Determine the [X, Y] coordinate at the center of the cell enclosing the given text.  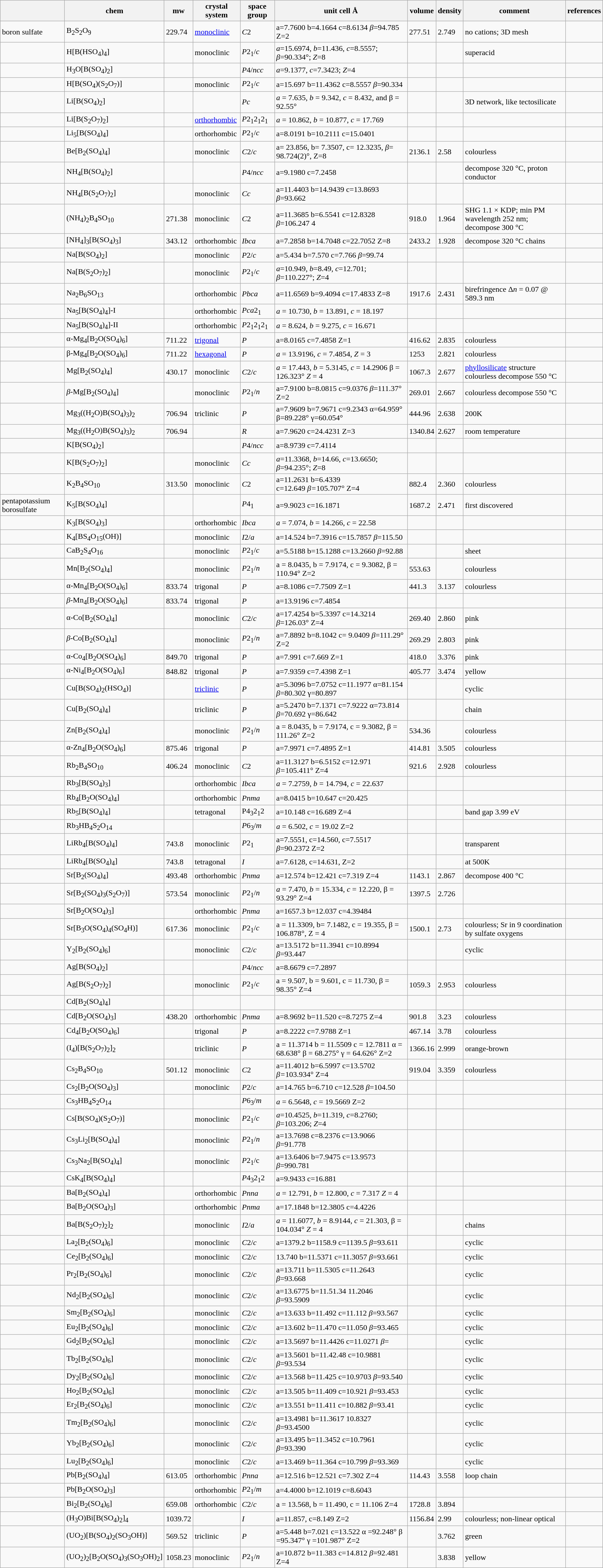
493.48 [178, 876]
3.474 [450, 671]
875.46 [178, 748]
Rb4[B2O(SO4)4] [115, 798]
Rb2B4SO10 [115, 766]
a=8.1086 c=7.7509 Z=1 [341, 586]
Mn[B2(SO4)4] [115, 569]
269.40 [422, 618]
decompose 320 °C, proton conductor [514, 173]
a=13.568 b=11.425 c=10.9703 β=93.540 [341, 1377]
a = 7.470, b = 15.334, c = 12.220, β = 93.29° Z=4 [341, 893]
a=10.872 b=11.383 c=14.812 β=92.481 Z=4 [341, 1557]
a=13.7698 c=8.2376 c=13.9066 β=91.778 [341, 1140]
573.54 [178, 893]
a = 10.862, b = 10.877, c = 17.769 [341, 120]
K5[B(SO4)4] [115, 505]
Na2B6SO13 [115, 294]
Dy2[B2(SO4)6] [115, 1377]
Sm2[B2(SO4)6] [115, 1313]
Lu2[B2(SO4)6] [115, 1461]
Cd[B2(SO4)4] [115, 1003]
a=8.0165 c=7.4858 Z=1 [341, 340]
Ba[B2(SO4)4] [115, 1193]
Cs3HB4S2O14 [115, 1102]
a=13.551 b=11.411 c=10.882 β=93.41 [341, 1405]
a=14.765 b=6.710 c=12.528 β=104.50 [341, 1087]
659.08 [178, 1504]
a= 23.856, b= 7.3507, c= 12.3235, β= 98.724(2)°, Z=8 [341, 151]
13.740 b=11.5371 c=11.3057 β=93.661 [341, 1257]
sheet [514, 551]
Ba[B2O(SO4)3] [115, 1207]
2.627 [450, 431]
Sr[B2O(SO4)3] [115, 911]
a=17.1848 b=12.3805 c=4.4226 [341, 1207]
α-Co4[B2O(SO4)6] [115, 657]
green [514, 1536]
3.838 [450, 1557]
a=5.2470 b=7.1371 c=7.9222 α=73.814 β=70.692 γ=86.642 [341, 710]
2.835 [450, 340]
(H3O)Bi[B(SO4)2]4 [115, 1519]
Ce2[B2(SO4)6] [115, 1257]
Cs2B4SO10 [115, 1070]
a=13.4981 b=11.3617 10.8327 β=93.4500 [341, 1423]
a=7.9100 b=8.0815 c=9.0376 β=111.37° Z=2 [341, 393]
Cu[B(SO4)2(HSO4)] [115, 689]
3.137 [450, 586]
848.82 [178, 671]
β-Co[B2(SO4)4] [115, 640]
a=13.6406 b=7.9475 c=13.9573 β=990.781 [341, 1161]
1156.84 [422, 1519]
Cd[B2O(SO4)3] [115, 1017]
β-Mg4[B2O(SO4)6] [115, 354]
405.77 [422, 671]
901.8 [422, 1017]
a = 11.6077, b = 8.9144, c = 21.303, β = 104.034° Z = 4 [341, 1225]
a=8.9692 b=11.520 c=8.7275 Z=4 [341, 1017]
277.51 [422, 32]
a=4.4000 b=12.1019 c=8.6043 [341, 1490]
K[B(S2O7)2] [115, 463]
1.928 [450, 241]
2.999 [450, 1049]
Bi2[B2(SO4)6] [115, 1504]
1500.1 [422, 929]
Li[B(SO4)2] [115, 102]
a=9.9023 c=16.1871 [341, 505]
Ba[B(S2O7)2]2 [115, 1225]
colourless; non-linear optical [514, 1519]
Cs3Li2[B(SO4)4] [115, 1140]
a = 12.791, b = 12.800, c = 7.317 Z = 4 [341, 1193]
a=17.4254 b=5.3397 c=14.3214 β=126.03° Z=4 [341, 618]
first discovered [514, 505]
NH4[B(S2O7)2] [115, 193]
406.24 [178, 766]
2.928 [450, 766]
1143.1 [422, 876]
colourless; Sr in 9 coordination by sulfate oxygens [514, 929]
α-Co[B2(SO4)4] [115, 618]
a = 8.624, b = 9.275, c = 16.671 [341, 326]
P41 [257, 505]
a=11.4012 b=6.5997 c=13.5702 β=103.934° Z=4 [341, 1070]
volume [422, 11]
Cs3Na2[B(SO4)4] [115, 1161]
a=7.6128, c=14.631, Z=2 [341, 862]
Na[B(SO4)2] [115, 255]
2.667 [450, 393]
613.05 [178, 1476]
Er2[B2(SO4)6] [115, 1405]
a=7.7600 b=4.1664 c=8.6134 β=94.785 Z=2 [341, 32]
a=13.505 b=11.409 c=10.921 β=93.453 [341, 1391]
a=10.4525, b=11.319, c=8.2760; β=103.206; Z=4 [341, 1119]
Cu[B2(SO4)4] [115, 710]
R [257, 431]
3.894 [450, 1504]
438.20 [178, 1017]
3.762 [450, 1536]
269.01 [422, 393]
229.74 [178, 32]
H[B(SO4)(S2O7)] [115, 84]
2.860 [450, 618]
2.953 [450, 985]
2.73 [450, 929]
418.0 [422, 657]
467.14 [422, 1031]
hexagonal [216, 354]
K4[BS4O15(OH)] [115, 537]
2.360 [450, 484]
comment [514, 11]
921.6 [422, 766]
a = 17.443, b = 5.3145, c = 14.2906 β = 126.323° Z = 4 [341, 372]
3.558 [450, 1476]
269.29 [422, 640]
343.12 [178, 241]
1728.8 [422, 1504]
a=11.3685 b=6.5541 c=12.8328 β=106.247 4 [341, 219]
a=11.3368, b=14.66, c=13.6650; β=94.235°; Z=8 [341, 463]
density [450, 11]
Sr[B2(SO4)4] [115, 876]
a=13.5601 b=11.42.48 c=10.9881 β=93.534 [341, 1359]
a = 8.0435, b = 7.9174, c = 9.3082, β = 110.94° Z=2 [341, 569]
1917.6 [422, 294]
a=7.9971 c=7.4895 Z=1 [341, 748]
a=9.1980 c=7.2458 [341, 173]
chem [115, 11]
a=13.469 b=11.364 c=10.799 β=93.369 [341, 1461]
a=13.711 b=11.5305 c=11.2643 β=93.668 [341, 1275]
CsK4[B(SO4)4] [115, 1179]
unit cell Å [341, 11]
Rb3[B(SO4)3] [115, 784]
Y2[B2(SO4)6] [115, 950]
1059.3 [422, 985]
Tb2[B2(SO4)6] [115, 1359]
a = 7.635, b = 9.342, c = 8.432, and β = 92.55° [341, 102]
a=7.2858 b=14.7048 c=22.7052 Z=8 [341, 241]
a = 8.0435, b = 7.9174, c = 9.3082, β = 111.26° Z=2 [341, 731]
Rb5[B(SO4)4] [115, 812]
534.36 [422, 731]
β-Mg[B2(SO4)4] [115, 393]
a=13.633 b=11.492 c=11.112 β=93.567 [341, 1313]
Na[B(S2O7)2] [115, 272]
Ag[B(S2O7)2] [115, 985]
1058.23 [178, 1557]
3D network, like tectosilicate [514, 102]
a=5.5188 b=15.1288 c=13.2660 β=92.88 [341, 551]
1039.72 [178, 1519]
boron sulfate [33, 32]
Pr2[B2(SO4)6] [115, 1275]
decompose 320 °C chains [514, 241]
a=13.495 b=11.3452 c=10.7961 β=93.390 [341, 1444]
2.821 [450, 354]
a=8.9739 c=7.4114 [341, 445]
a=8.0191 b=10.2111 c=15.0401 [341, 134]
Gd2[B2(SO4)6] [115, 1342]
a=7.9609 b=7.9671 c=9.2343 α=64.959° β=89.228° γ=60.054° [341, 413]
α-Ni4[B2O(SO4)6] [115, 671]
a=10.949, b=8.49, c=12.701; β=110.227°; Z=4 [341, 272]
a=11.2631 b=6.4339 c=12.649 β=105.707° Z=4 [341, 484]
200K [514, 413]
H3O[B(SO4)2] [115, 70]
2.749 [450, 32]
decompose 400 °C [514, 876]
a=8.2222 c=7.9788 Z=1 [341, 1031]
a = 10.730, b = 13.891, c = 18.197 [341, 311]
Pb[B2(SO4)4] [115, 1476]
a=7.991 c=7.669 Z=1 [341, 657]
a=9.9433 c=16.881 [341, 1179]
2136.1 [422, 151]
(UO2)2[B2O(SO4)3(SO3OH)2] [115, 1557]
553.63 [422, 569]
P21 [257, 844]
a=12.574 b=12.421 c=7.319 Z=4 [341, 876]
Sr[B3O(SO4)4(SO4H)] [115, 929]
room temperature [514, 431]
a=15.6974, b=11.436, c=8.5557; β=90.334°; Z=8 [341, 53]
α-Mn4[B2O(SO4)6] [115, 586]
a = 6.5648, c = 19.5669 Z=2 [341, 1102]
a = 11.3714 b = 11.5509 c = 12.7811 α = 68.638° β = 68.275° γ = 64.626° Z=2 [341, 1049]
superacid [514, 53]
B2S2O9 [115, 32]
(I4)[B(S2O7)2]2 [115, 1049]
617.36 [178, 929]
Be[B2(SO4)4] [115, 151]
a=13.9196 c=7.4854 [341, 601]
CaB2S4O16 [115, 551]
3.376 [450, 657]
mw [178, 11]
Pca21 [257, 311]
2.431 [450, 294]
416.62 [422, 340]
(UO2)[B(SO4)2(SO3OH)] [115, 1536]
orange-brown [514, 1049]
a=11.857, c=8.149 Z=2 [341, 1519]
a=5.434 b=7.570 c=7.766 β=99.74 [341, 255]
no cations; 3D mesh [514, 32]
1366.16 [422, 1049]
2.803 [450, 640]
a=14.524 b=7.3916 c=15.7857 β=115.50 [341, 537]
K[B(SO4)2] [115, 445]
313.50 [178, 484]
1397.5 [422, 893]
colourless decompose 550 °C [514, 393]
Pb[B2O(SO4)3] [115, 1490]
Pbca [257, 294]
a=1379.2 b=1158.9 c=1139.5 β=93.611 [341, 1242]
SHG 1.1 × KDP; min PM wavelength 252 nm; decompose 300 °C [514, 219]
(NH4)2B4SO10 [115, 219]
114.43 [422, 1476]
chains [514, 1225]
2.471 [450, 505]
pentapotassium borosulfate [33, 505]
3.505 [450, 748]
Nd2[B2(SO4)6] [115, 1295]
birefringence Δn = 0.07 @ 589.3 nm [514, 294]
Cd4[B2O(SO4)6] [115, 1031]
569.52 [178, 1536]
2.726 [450, 893]
a=15.697 b=11.4362 c=8.5557 β=90.334 [341, 84]
Ag[B(SO4)2] [115, 967]
a=7.5551, c=14.560, c=7.5517 β=90.2372 Z=2 [341, 844]
Mg[B2(SO4)4] [115, 372]
Ho2[B2(SO4)6] [115, 1391]
band gap 3.99 eV [514, 812]
K2B4SO10 [115, 484]
1340.84 [422, 431]
414.81 [422, 748]
444.96 [422, 413]
a = 13.568, b = 11.490, c = 11.106 Z=4 [341, 1504]
La2[B2(SO4)6] [115, 1242]
a=13.5697 b=11.4426 c=11.0271 β= [341, 1342]
H[B(HSO4)4] [115, 53]
Cs2[B2O(SO4)3] [115, 1087]
a=7.9359 c=7.4398 Z=1 [341, 671]
Yb2[B2(SO4)6] [115, 1444]
a=10.148 c=16.689 Z=4 [341, 812]
β-Mn4[B2O(SO4)6] [115, 601]
2.58 [450, 151]
K3[B(SO4)3] [115, 523]
3.23 [450, 1017]
Cs[B(SO4)(S2O7)] [115, 1119]
transparent [514, 844]
a=11.6569 b=9.4094 c=17.4833 Z=8 [341, 294]
3.78 [450, 1031]
a=8.6679 c=7.2897 [341, 967]
a = 11.3309, b= 7.1482, c = 19.355, β = 106.878°, Z = 4 [341, 929]
a=11.4403 b=14.9439 c=13.8693 β=93.662 [341, 193]
Li5[B(SO4)4] [115, 134]
1253 [422, 354]
501.12 [178, 1070]
a = 9.507, b = 9.601, c = 11.730, β = 98.35° Z=4 [341, 985]
849.70 [178, 657]
a = 13.9196, c = 7.4854, Z = 3 [341, 354]
loop chain [514, 1476]
2.867 [450, 876]
a=5.3096 b=7.0752 c=11.1977 α=81.154 β=80.302 γ=80.897 [341, 689]
Eu2[B2(SO4)6] [115, 1327]
Na5[B(SO4)4]-II [115, 326]
phyllosilicate structure colourless decompose 550 °C [514, 372]
a=8.0415 b=10.647 c=20.425 [341, 798]
3.359 [450, 1070]
a=11.3127 b=6.5152 c=12.971 β=105.411° Z=4 [341, 766]
a = 6.502, c = 19.02 Z=2 [341, 826]
Li[B(S2O7)2] [115, 120]
references [584, 11]
α-Zn4[B2O(SO4)6] [115, 748]
a=5.448 b=7.021 c=13.522 α =92.248° β =95.347° γ =101.987° Z=2 [341, 1536]
a=13.5172 b=11.3941 c=10.8994 β=93.447 [341, 950]
a=7.9620 c=24.4231 Z=3 [341, 431]
Rb3HB4S2O14 [115, 826]
chain [514, 710]
441.3 [422, 586]
a=12.516 b=12.521 c=7.302 Z=4 [341, 1476]
2.638 [450, 413]
882.4 [422, 484]
space group [257, 11]
2.99 [450, 1519]
at 500K [514, 862]
919.04 [422, 1070]
Pc [257, 102]
α-Mg4[B2O(SO4)6] [115, 340]
a = 7.2759, b = 14.794, c = 22.637 [341, 784]
2.677 [450, 372]
1687.2 [422, 505]
[NH4]3[B(SO4)3] [115, 241]
1067.3 [422, 372]
a = 7.074, b = 14.266, c = 22.58 [341, 523]
Zn[B2(SO4)4] [115, 731]
Sr[B2(SO4)3(S2O7)] [115, 893]
1.964 [450, 219]
Na5[B(SO4)4]-I [115, 311]
Tm2[B2(SO4)6] [115, 1423]
a=1657.3 b=12.037 c=4.39484 [341, 911]
271.38 [178, 219]
a=7.8892 b=8.1042 c= 9.0409 β=111.29° Z=2 [341, 640]
NH4[B(SO4)2] [115, 173]
430.17 [178, 372]
918.0 [422, 219]
P21/m [257, 1490]
a=13.602 b=11.470 c=11.050 β=93.465 [341, 1327]
crystal system [216, 11]
a=9.1377, c=7.3423; Z=4 [341, 70]
2433.2 [422, 241]
a=13.6775 b=11.51.34 11.2046 β=93.5909 [341, 1295]
